Identify which cell holds the provided text, then report its [x, y] central coordinate. 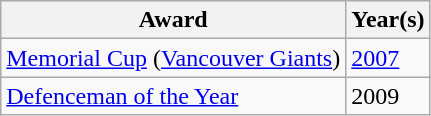
Memorial Cup (Vancouver Giants) [174, 58]
Defenceman of the Year [174, 96]
Award [174, 20]
Year(s) [388, 20]
2009 [388, 96]
2007 [388, 58]
